Capture the cell that displays the provided text and extract its [x, y] central coordinate. 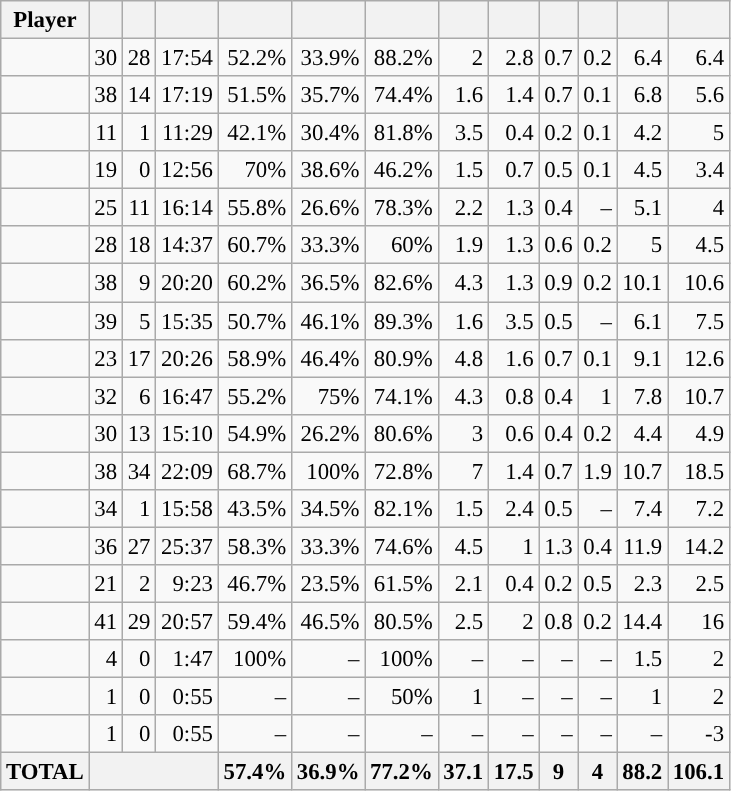
38.6% [328, 170]
50% [402, 697]
4.8 [463, 358]
34.5% [328, 509]
60.7% [254, 245]
74.4% [402, 95]
9.1 [642, 358]
10.1 [642, 283]
52.2% [254, 58]
7 [463, 471]
2.1 [463, 584]
60% [402, 245]
6 [138, 396]
11:29 [188, 133]
89.3% [402, 321]
14 [138, 95]
16:47 [188, 396]
14:37 [188, 245]
74.1% [402, 396]
26.6% [328, 208]
59.4% [254, 621]
36.5% [328, 283]
46.5% [328, 621]
5.1 [642, 208]
55.2% [254, 396]
32 [106, 396]
88.2 [642, 772]
21 [106, 584]
75% [328, 396]
25 [106, 208]
12:56 [188, 170]
70% [254, 170]
82.6% [402, 283]
5.6 [699, 95]
80.5% [402, 621]
23 [106, 358]
27 [138, 546]
14.2 [699, 546]
23.5% [328, 584]
17:19 [188, 95]
61.5% [402, 584]
58.3% [254, 546]
-3 [699, 734]
16 [699, 621]
4.4 [642, 433]
7.5 [699, 321]
33.9% [328, 58]
7.8 [642, 396]
46.4% [328, 358]
20:20 [188, 283]
20:26 [188, 358]
14.4 [642, 621]
7.4 [642, 509]
15:10 [188, 433]
81.8% [402, 133]
46.1% [328, 321]
37.1 [463, 772]
25:37 [188, 546]
54.9% [254, 433]
74.6% [402, 546]
60.2% [254, 283]
3 [463, 433]
80.9% [402, 358]
Player [45, 20]
43.5% [254, 509]
46.7% [254, 584]
68.7% [254, 471]
2.3 [642, 584]
17:54 [188, 58]
36.9% [328, 772]
2.8 [513, 58]
35.7% [328, 95]
16:14 [188, 208]
9:23 [188, 584]
12.6 [699, 358]
3.4 [699, 170]
2.4 [513, 509]
77.2% [402, 772]
57.4% [254, 772]
17 [138, 358]
80.6% [402, 433]
50.7% [254, 321]
4.2 [642, 133]
13 [138, 433]
TOTAL [45, 772]
41 [106, 621]
7.2 [699, 509]
51.5% [254, 95]
2.2 [463, 208]
78.3% [402, 208]
29 [138, 621]
6.8 [642, 95]
39 [106, 321]
15:58 [188, 509]
88.2% [402, 58]
26.2% [328, 433]
17.5 [513, 772]
55.8% [254, 208]
20:57 [188, 621]
15:35 [188, 321]
10.6 [699, 283]
0.9 [558, 283]
18.5 [699, 471]
11.9 [642, 546]
18 [138, 245]
6.1 [642, 321]
30.4% [328, 133]
72.8% [402, 471]
58.9% [254, 358]
82.1% [402, 509]
42.1% [254, 133]
22:09 [188, 471]
106.1 [699, 772]
46.2% [402, 170]
36 [106, 546]
19 [106, 170]
1:47 [188, 659]
4.9 [699, 433]
